From the cell containing the given text, extract its center point as [x, y] coordinate. 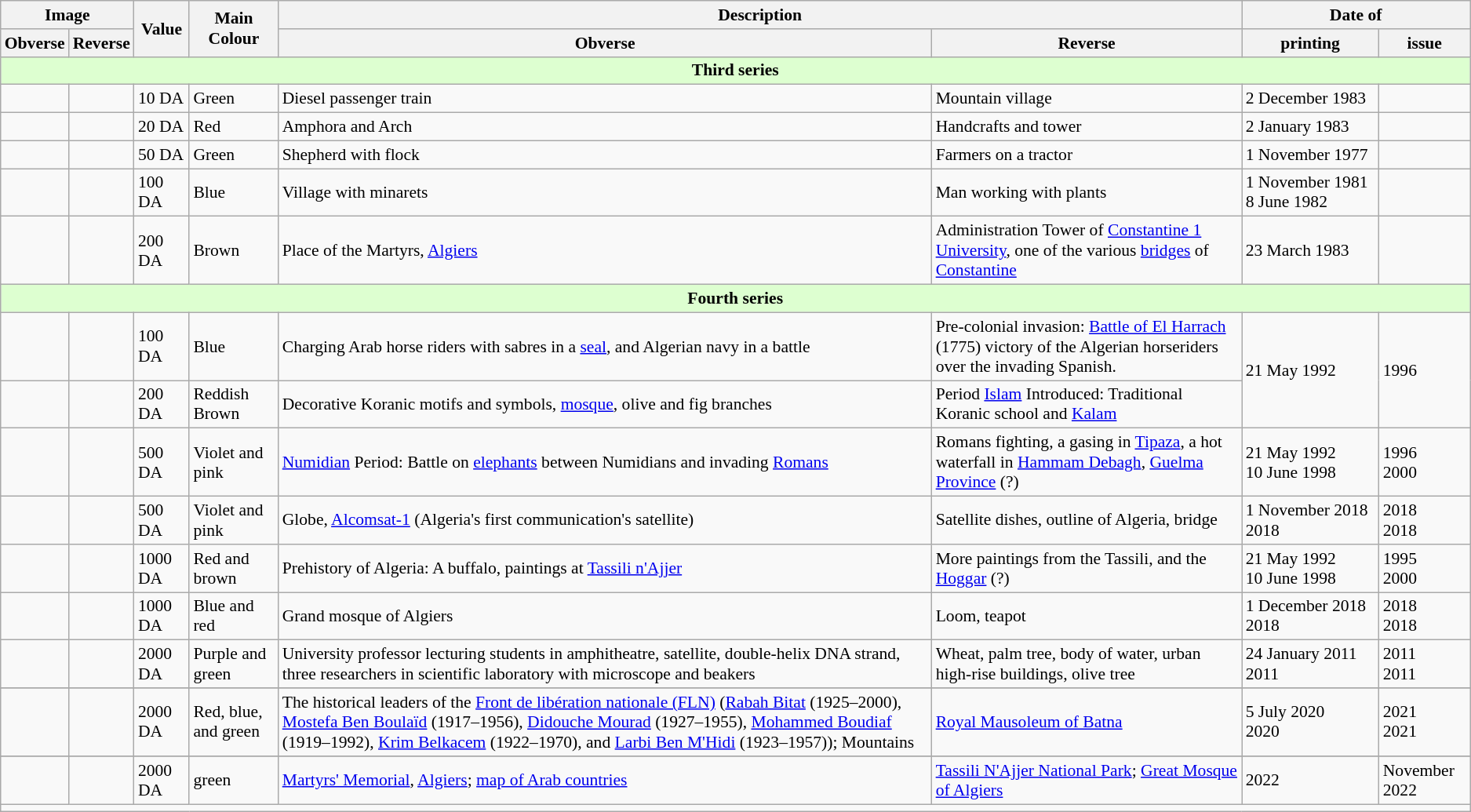
Amphora and Arch [606, 127]
More paintings from the Tassili, and the Hoggar (?) [1087, 568]
Image [67, 15]
Main Colour [234, 28]
Grand mosque of Algiers [606, 617]
Martyrs' Memorial, Algiers; map of Arab countries [606, 780]
50 DA [162, 155]
Brown [234, 251]
Satellite dishes, outline of Algeria, bridge [1087, 521]
Royal Mausoleum of Batna [1087, 722]
green [234, 780]
Third series [736, 71]
19952000 [1425, 568]
Mountain village [1087, 99]
Purple and green [234, 664]
Man working with plants [1087, 193]
Wheat, palm tree, body of water, urban high-rise buildings, olive tree [1087, 664]
Tassili N'Ajjer National Park; Great Mosque of Algiers [1087, 780]
Handcrafts and tower [1087, 127]
Place of the Martyrs, Algiers [606, 251]
23 March 1983 [1310, 251]
1 November 1977 [1310, 155]
21 May 1992 [1310, 370]
1 December 20182018 [1310, 617]
20 DA [162, 127]
Red and brown [234, 568]
Village with minarets [606, 193]
Period Islam Introduced: Traditional Koranic school and Kalam [1087, 405]
Reddish Brown [234, 405]
19962000 [1425, 463]
10 DA [162, 99]
1 November 20182018 [1310, 521]
Red, blue, and green [234, 722]
1996 [1425, 370]
5 July 20202020 [1310, 722]
Decorative Koranic motifs and symbols, mosque, olive and fig branches [606, 405]
November 2022 [1425, 780]
printing [1310, 43]
Date of [1356, 15]
Charging Arab horse riders with sabres in a seal, and Algerian navy in a battle [606, 347]
Administration Tower of Constantine 1 University, one of the various bridges of Constantine [1087, 251]
24 January 20112011 [1310, 664]
2 December 1983 [1310, 99]
Pre-colonial invasion: Battle of El Harrach (1775) victory of the Algerian horseriders over the invading Spanish. [1087, 347]
issue [1425, 43]
Blue and red [234, 617]
Shepherd with flock [606, 155]
Globe, Alcomsat-1 (Algeria's first communication's satellite) [606, 521]
Prehistory of Algeria: A buffalo, paintings at Tassili n'Ajjer [606, 568]
Loom, teapot [1087, 617]
Farmers on a tractor [1087, 155]
Romans fighting, a gasing in Tipaza, a hot waterfall in Hammam Debagh, Guelma Province (?) [1087, 463]
20112011 [1425, 664]
1 November 19818 June 1982 [1310, 193]
Value [162, 28]
Red [234, 127]
2022 [1310, 780]
Description [760, 15]
Fourth series [736, 299]
Numidian Period: Battle on elephants between Numidians and invading Romans [606, 463]
20212021 [1425, 722]
Diesel passenger train [606, 99]
2 January 1983 [1310, 127]
